Locate the cell with the specified text and output its [X, Y] center coordinate. 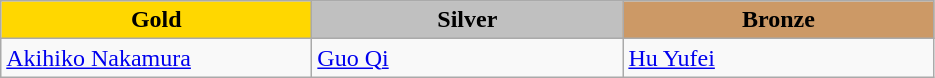
Hu Yufei [778, 58]
Silver [468, 20]
Bronze [778, 20]
Gold [156, 20]
Akihiko Nakamura [156, 58]
Guo Qi [468, 58]
